Return [x, y] of the center of cell containing provided text 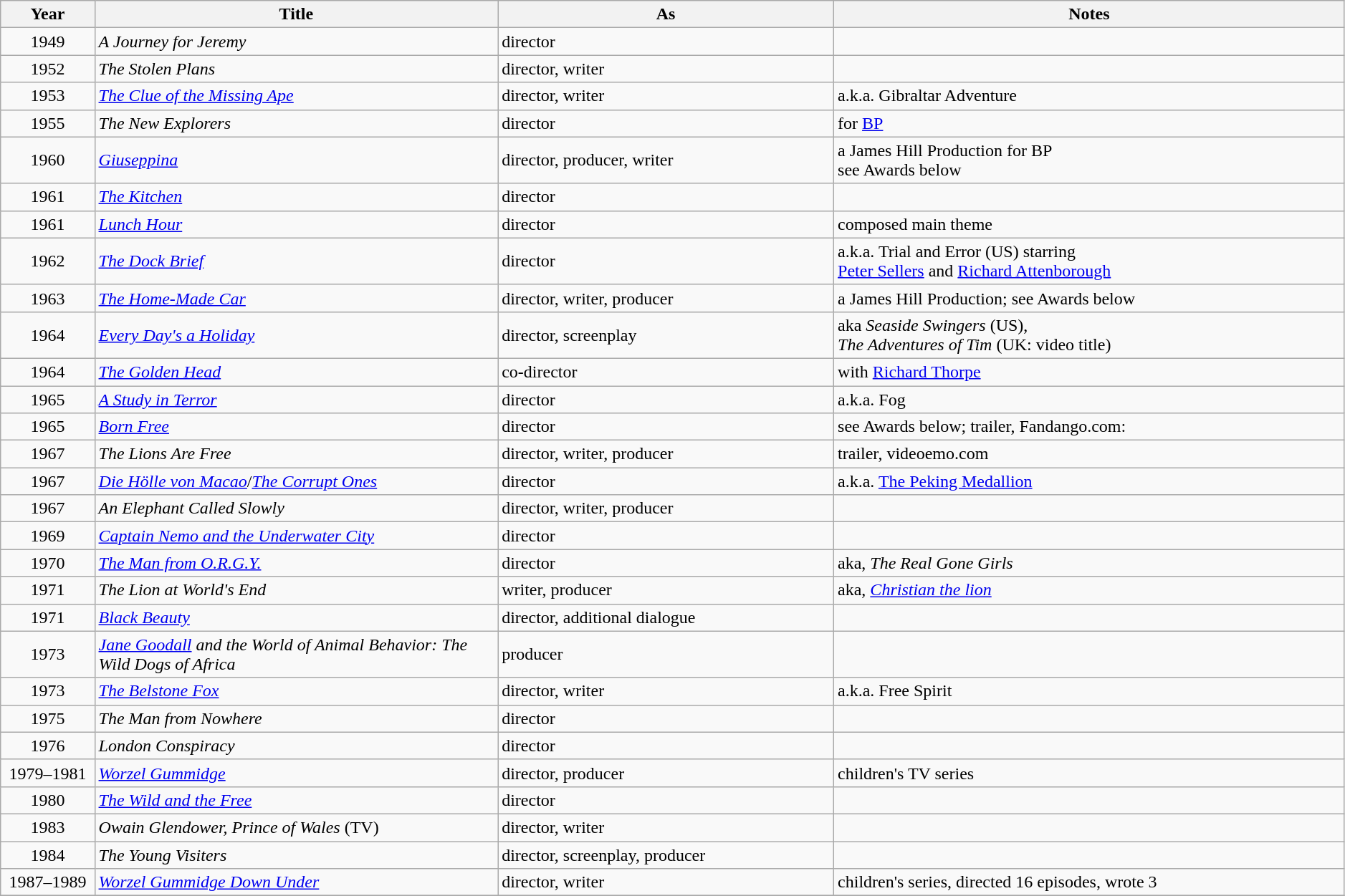
director, screenplay, producer [666, 854]
A Study in Terror [297, 399]
aka, Christian the lion [1089, 590]
The Wild and the Free [297, 800]
Notes [1089, 14]
The Young Visiters [297, 854]
a.k.a. Trial and Error (US) starring Peter Sellers and Richard Attenborough [1089, 261]
A Journey for Jeremy [297, 42]
The Dock Brief [297, 261]
a James Hill Production; see Awards below [1089, 298]
The Stolen Plans [297, 69]
London Conspiracy [297, 746]
with Richard Thorpe [1089, 372]
director, producer [666, 773]
1980 [47, 800]
1979–1981 [47, 773]
a James Hill Production for BP see Awards below [1089, 160]
1970 [47, 563]
1949 [47, 42]
Year [47, 14]
trailer, videoemo.com [1089, 454]
children's TV series [1089, 773]
Captain Nemo and the Underwater City [297, 536]
Worzel Gummidge Down Under [297, 882]
a.k.a. Free Spirit [1089, 691]
1952 [47, 69]
1953 [47, 96]
The New Explorers [297, 123]
1976 [47, 746]
The Belstone Fox [297, 691]
see Awards below; trailer, Fandango.com: [1089, 427]
composed main theme [1089, 224]
The Lion at World's End [297, 590]
director, screenplay [666, 335]
Black Beauty [297, 617]
Owain Glendower, Prince of Wales (TV) [297, 827]
An Elephant Called Slowly [297, 509]
Title [297, 14]
director, producer, writer [666, 160]
a.k.a. Gibraltar Adventure [1089, 96]
Born Free [297, 427]
co-director [666, 372]
aka, The Real Gone Girls [1089, 563]
writer, producer [666, 590]
The Kitchen [297, 197]
Die Hölle von Macao/The Corrupt Ones [297, 481]
1987–1989 [47, 882]
a.k.a. Fog [1089, 399]
1975 [47, 718]
Lunch Hour [297, 224]
Jane Goodall and the World of Animal Behavior: The Wild Dogs of Africa [297, 655]
As [666, 14]
1984 [47, 854]
Worzel Gummidge [297, 773]
1983 [47, 827]
Giuseppina [297, 160]
The Home-Made Car [297, 298]
a.k.a. The Peking Medallion [1089, 481]
The Lions Are Free [297, 454]
1969 [47, 536]
director, additional dialogue [666, 617]
The Clue of the Missing Ape [297, 96]
Every Day's a Holiday [297, 335]
1963 [47, 298]
aka Seaside Swingers (US), The Adventures of Tim (UK: video title) [1089, 335]
The Man from Nowhere [297, 718]
The Man from O.R.G.Y. [297, 563]
producer [666, 655]
1955 [47, 123]
1960 [47, 160]
for BP [1089, 123]
1962 [47, 261]
children's series, directed 16 episodes, wrote 3 [1089, 882]
The Golden Head [297, 372]
